Extract the [X, Y] coordinate from the center of the cell holding the provided text.  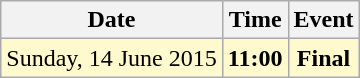
11:00 [255, 58]
Sunday, 14 June 2015 [112, 58]
Event [324, 20]
Time [255, 20]
Final [324, 58]
Date [112, 20]
